Locate the cell with the specified text and output its [X, Y] center coordinate. 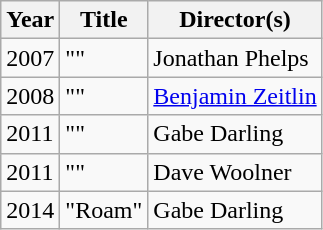
2014 [30, 210]
2008 [30, 96]
Year [30, 20]
Benjamin Zeitlin [235, 96]
Title [104, 20]
Jonathan Phelps [235, 58]
2007 [30, 58]
"Roam" [104, 210]
Director(s) [235, 20]
Dave Woolner [235, 172]
